From the cell containing the given text, extract its center point as (x, y) coordinate. 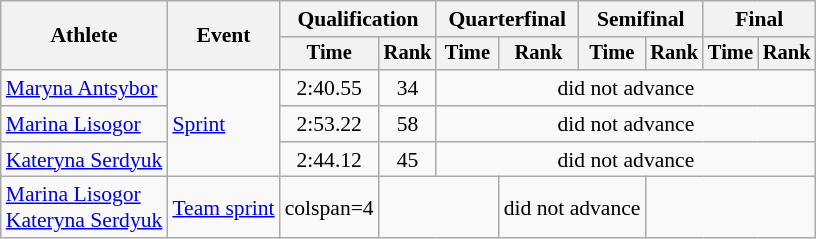
Quarterfinal (507, 19)
Marina Lisogor (84, 124)
58 (408, 124)
Kateryna Serdyuk (84, 160)
2:44.12 (330, 160)
Sprint (223, 124)
colspan=4 (330, 208)
Semifinal (640, 19)
Team sprint (223, 208)
2:53.22 (330, 124)
34 (408, 88)
Event (223, 36)
45 (408, 160)
Maryna Antsybor (84, 88)
Qualification (358, 19)
Final (759, 19)
Athlete (84, 36)
Marina LisogorKateryna Serdyuk (84, 208)
2:40.55 (330, 88)
